From the cell containing the given text, extract its center point as (x, y) coordinate. 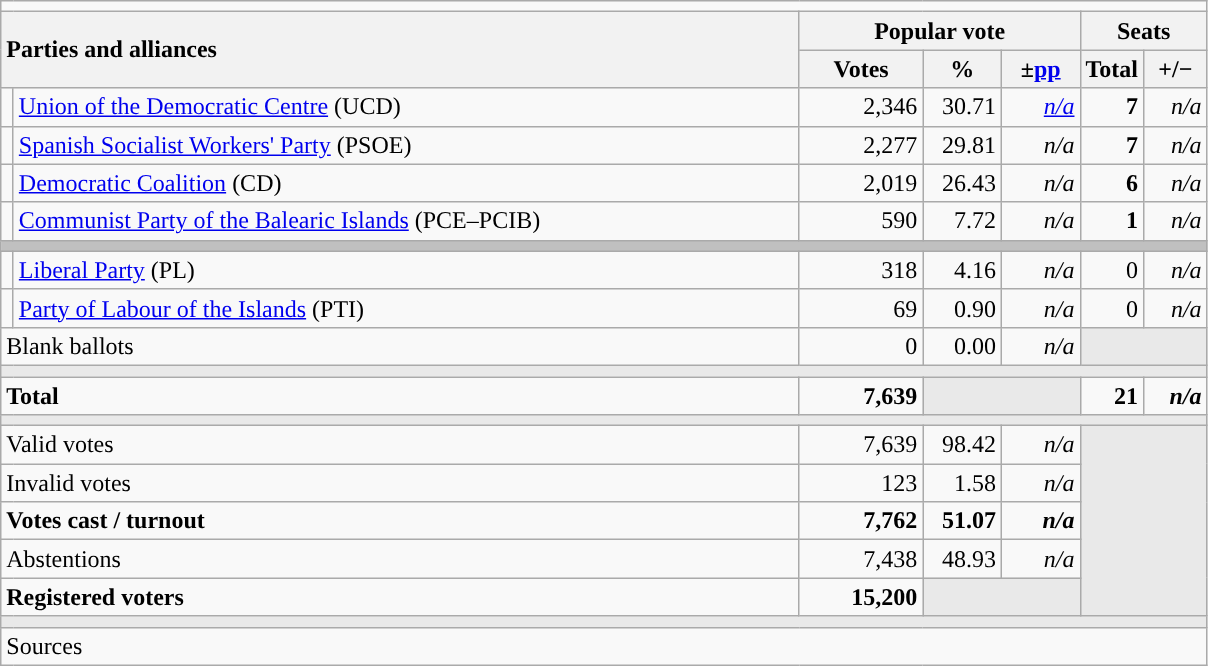
4.16 (962, 270)
2,346 (861, 107)
21 (1112, 395)
Votes cast / turnout (400, 521)
2,019 (861, 183)
590 (861, 221)
1.58 (962, 483)
0.90 (962, 308)
48.93 (962, 559)
69 (861, 308)
30.71 (962, 107)
±pp (1040, 69)
Registered voters (400, 597)
15,200 (861, 597)
2,277 (861, 145)
0.00 (962, 346)
7,438 (861, 559)
1 (1112, 221)
Party of Labour of the Islands (PTI) (406, 308)
Communist Party of the Balearic Islands (PCE–PCIB) (406, 221)
% (962, 69)
Spanish Socialist Workers' Party (PSOE) (406, 145)
7.72 (962, 221)
+/− (1176, 69)
51.07 (962, 521)
6 (1112, 183)
Blank ballots (400, 346)
Seats (1144, 31)
26.43 (962, 183)
Sources (604, 646)
123 (861, 483)
Valid votes (400, 445)
Popular vote (940, 31)
7,762 (861, 521)
98.42 (962, 445)
Union of the Democratic Centre (UCD) (406, 107)
Democratic Coalition (CD) (406, 183)
Liberal Party (PL) (406, 270)
Invalid votes (400, 483)
Votes (861, 69)
Abstentions (400, 559)
Parties and alliances (400, 50)
318 (861, 270)
29.81 (962, 145)
